Output the [x, y] coordinate of the center of the cell containing the given text.  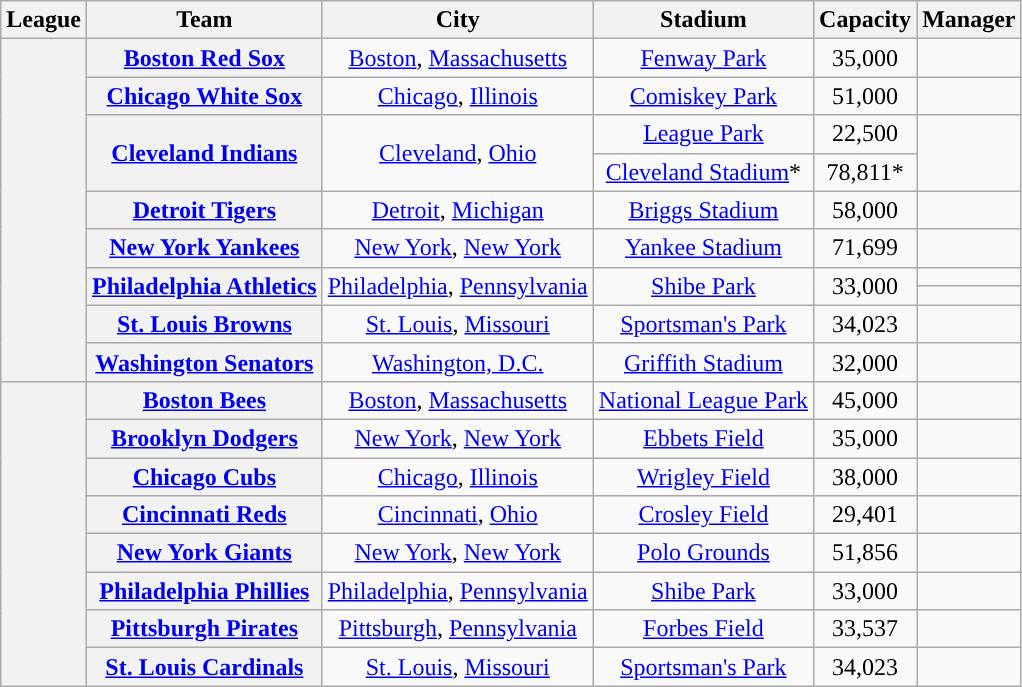
Manager [969, 20]
51,856 [866, 553]
Boston Red Sox [204, 58]
League [44, 20]
Philadelphia Phillies [204, 591]
Pittsburgh, Pennsylvania [458, 629]
45,000 [866, 400]
St. Louis Browns [204, 324]
Chicago White Sox [204, 96]
71,699 [866, 248]
City [458, 20]
Wrigley Field [703, 477]
Fenway Park [703, 58]
Cincinnati, Ohio [458, 515]
Yankee Stadium [703, 248]
Detroit, Michigan [458, 210]
58,000 [866, 210]
Polo Grounds [703, 553]
Cincinnati Reds [204, 515]
Washington, D.C. [458, 362]
Briggs Stadium [703, 210]
New York Giants [204, 553]
St. Louis Cardinals [204, 667]
Detroit Tigers [204, 210]
Crosley Field [703, 515]
38,000 [866, 477]
Comiskey Park [703, 96]
Forbes Field [703, 629]
29,401 [866, 515]
Pittsburgh Pirates [204, 629]
Cleveland Indians [204, 153]
Griffith Stadium [703, 362]
Stadium [703, 20]
33,537 [866, 629]
Cleveland, Ohio [458, 153]
22,500 [866, 134]
National League Park [703, 400]
78,811* [866, 172]
Boston Bees [204, 400]
Capacity [866, 20]
51,000 [866, 96]
Chicago Cubs [204, 477]
Ebbets Field [703, 438]
32,000 [866, 362]
Washington Senators [204, 362]
Brooklyn Dodgers [204, 438]
Team [204, 20]
Cleveland Stadium* [703, 172]
League Park [703, 134]
New York Yankees [204, 248]
Philadelphia Athletics [204, 286]
